Determine the (X, Y) coordinate at the center of the cell enclosing the given text.  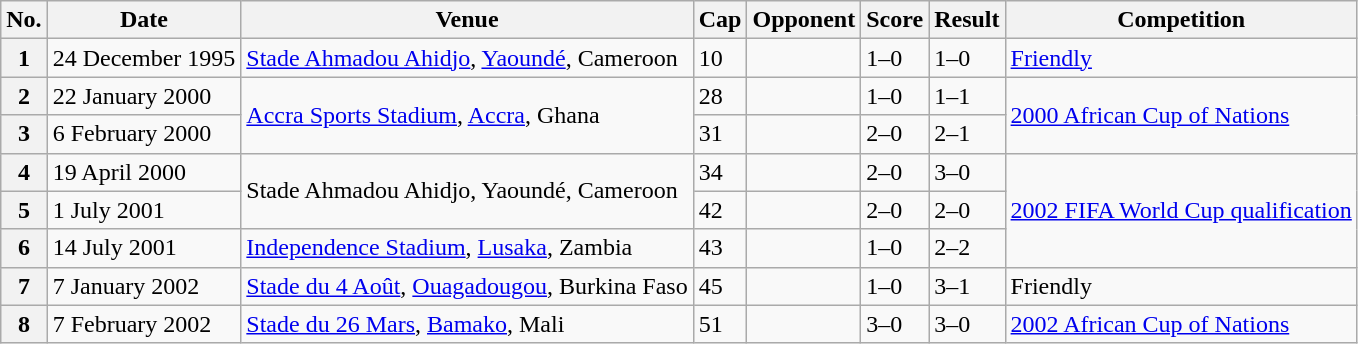
10 (720, 58)
8 (24, 324)
2002 FIFA World Cup qualification (1181, 210)
7 (24, 286)
1 (24, 58)
3 (24, 134)
No. (24, 20)
2–1 (967, 134)
7 January 2002 (144, 286)
6 February 2000 (144, 134)
7 February 2002 (144, 324)
Score (895, 20)
2–2 (967, 248)
14 July 2001 (144, 248)
2002 African Cup of Nations (1181, 324)
34 (720, 172)
Result (967, 20)
3–1 (967, 286)
5 (24, 210)
Date (144, 20)
Cap (720, 20)
1 July 2001 (144, 210)
51 (720, 324)
42 (720, 210)
28 (720, 96)
6 (24, 248)
1–1 (967, 96)
Independence Stadium, Lusaka, Zambia (467, 248)
Stade du 4 Août, Ouagadougou, Burkina Faso (467, 286)
22 January 2000 (144, 96)
45 (720, 286)
Venue (467, 20)
Competition (1181, 20)
Stade du 26 Mars, Bamako, Mali (467, 324)
31 (720, 134)
4 (24, 172)
24 December 1995 (144, 58)
2000 African Cup of Nations (1181, 115)
43 (720, 248)
2 (24, 96)
19 April 2000 (144, 172)
Accra Sports Stadium, Accra, Ghana (467, 115)
Opponent (804, 20)
